Detect which cell encompasses the target text, then output its [X, Y] center coordinate. 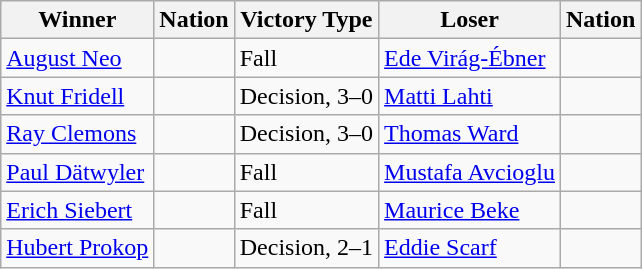
Winner [78, 20]
Maurice Beke [470, 210]
Erich Siebert [78, 210]
August Neo [78, 58]
Matti Lahti [470, 96]
Ray Clemons [78, 134]
Knut Fridell [78, 96]
Mustafa Avcioglu [470, 172]
Ede Virág-Ébner [470, 58]
Hubert Prokop [78, 248]
Decision, 2–1 [306, 248]
Paul Dätwyler [78, 172]
Thomas Ward [470, 134]
Victory Type [306, 20]
Loser [470, 20]
Eddie Scarf [470, 248]
